Output the [X, Y] coordinate of the center of the cell containing the given text.  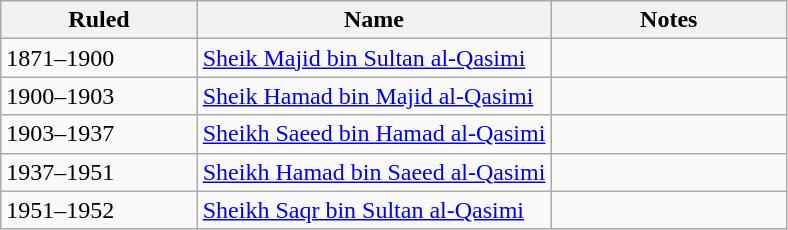
1900–1903 [99, 96]
Sheikh Saqr bin Sultan al-Qasimi [374, 210]
1871–1900 [99, 58]
1937–1951 [99, 172]
Ruled [99, 20]
1903–1937 [99, 134]
Notes [669, 20]
Sheikh Saeed bin Hamad al-Qasimi [374, 134]
Sheikh Hamad bin Saeed al-Qasimi [374, 172]
Name [374, 20]
Sheik Majid bin Sultan al-Qasimi [374, 58]
1951–1952 [99, 210]
Sheik Hamad bin Majid al-Qasimi [374, 96]
